For the text-containing cell, return its midpoint in [X, Y] coordinate format. 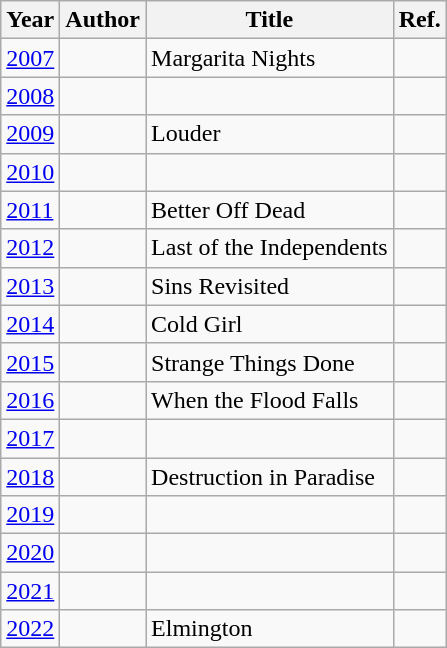
2010 [30, 172]
When the Flood Falls [270, 400]
2021 [30, 591]
Sins Revisited [270, 286]
2020 [30, 553]
2018 [30, 477]
2008 [30, 96]
Strange Things Done [270, 362]
2007 [30, 58]
2016 [30, 400]
2011 [30, 210]
Elmington [270, 629]
2012 [30, 248]
2017 [30, 438]
Better Off Dead [270, 210]
Year [30, 20]
Last of the Independents [270, 248]
Cold Girl [270, 324]
2013 [30, 286]
2019 [30, 515]
2022 [30, 629]
Destruction in Paradise [270, 477]
Title [270, 20]
Louder [270, 134]
Author [103, 20]
2015 [30, 362]
2014 [30, 324]
Ref. [420, 20]
Margarita Nights [270, 58]
2009 [30, 134]
